Provide the (X, Y) coordinate of the cell's center where the given text is located.  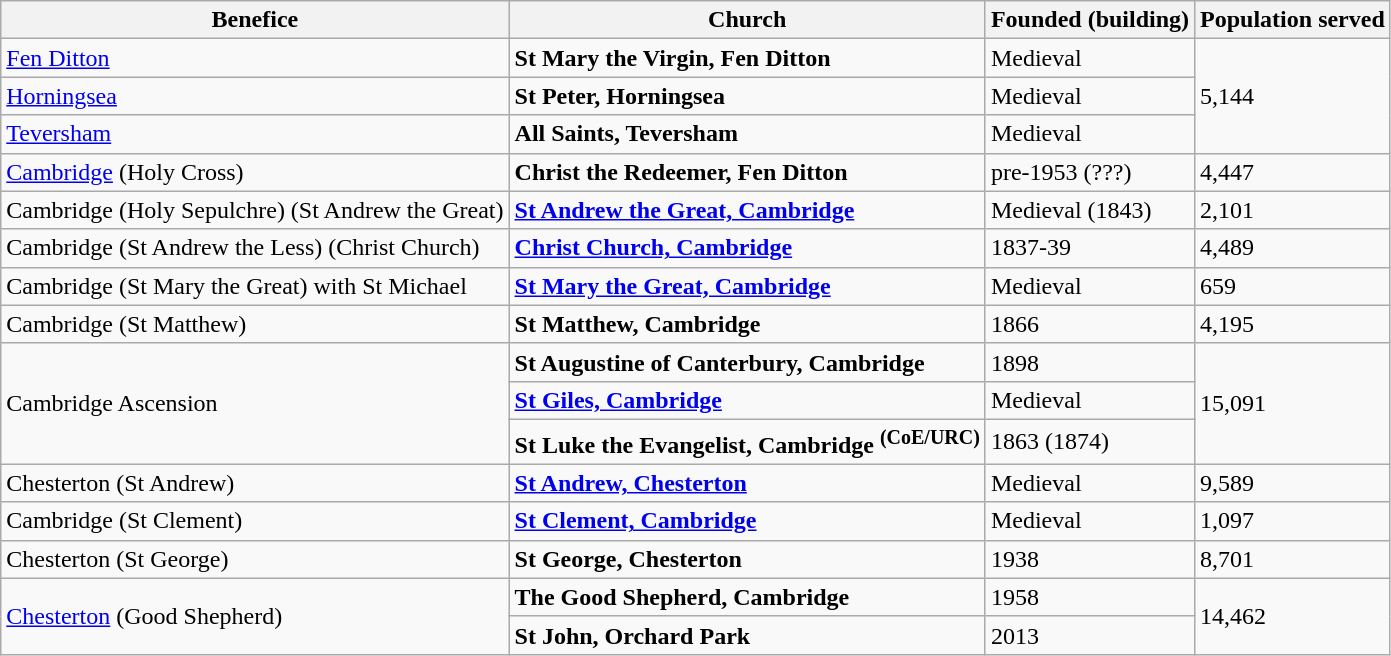
Cambridge (St Andrew the Less) (Christ Church) (255, 248)
1863 (1874) (1090, 442)
Chesterton (St George) (255, 559)
St Peter, Horningsea (747, 96)
Population served (1293, 20)
St Augustine of Canterbury, Cambridge (747, 362)
St Andrew the Great, Cambridge (747, 210)
St Matthew, Cambridge (747, 324)
Medieval (1843) (1090, 210)
Cambridge Ascension (255, 404)
Cambridge (Holy Sepulchre) (St Andrew the Great) (255, 210)
Benefice (255, 20)
15,091 (1293, 404)
2,101 (1293, 210)
1938 (1090, 559)
All Saints, Teversham (747, 134)
St John, Orchard Park (747, 635)
659 (1293, 286)
14,462 (1293, 616)
5,144 (1293, 96)
St Mary the Virgin, Fen Ditton (747, 58)
Chesterton (St Andrew) (255, 483)
Christ Church, Cambridge (747, 248)
Church (747, 20)
Cambridge (St Mary the Great) with St Michael (255, 286)
St Clement, Cambridge (747, 521)
The Good Shepherd, Cambridge (747, 597)
St Mary the Great, Cambridge (747, 286)
1958 (1090, 597)
1837-39 (1090, 248)
Cambridge (Holy Cross) (255, 172)
Cambridge (St Matthew) (255, 324)
1,097 (1293, 521)
2013 (1090, 635)
Cambridge (St Clement) (255, 521)
4,489 (1293, 248)
St George, Chesterton (747, 559)
9,589 (1293, 483)
St Giles, Cambridge (747, 400)
Fen Ditton (255, 58)
St Andrew, Chesterton (747, 483)
Chesterton (Good Shepherd) (255, 616)
8,701 (1293, 559)
St Luke the Evangelist, Cambridge (CoE/URC) (747, 442)
1898 (1090, 362)
1866 (1090, 324)
Teversham (255, 134)
4,447 (1293, 172)
4,195 (1293, 324)
Founded (building) (1090, 20)
Horningsea (255, 96)
pre-1953 (???) (1090, 172)
Christ the Redeemer, Fen Ditton (747, 172)
